Detect which cell encompasses the target text, then output its (X, Y) center coordinate. 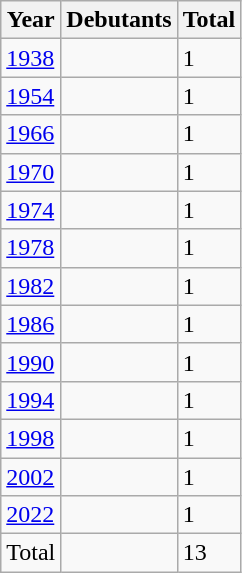
1938 (31, 58)
1986 (31, 324)
1970 (31, 172)
1966 (31, 134)
Year (31, 20)
1994 (31, 400)
1982 (31, 286)
1998 (31, 438)
2002 (31, 477)
1974 (31, 210)
2022 (31, 515)
1954 (31, 96)
13 (209, 553)
1978 (31, 248)
Debutants (119, 20)
1990 (31, 362)
